From the cell containing the given text, extract its center point as [x, y] coordinate. 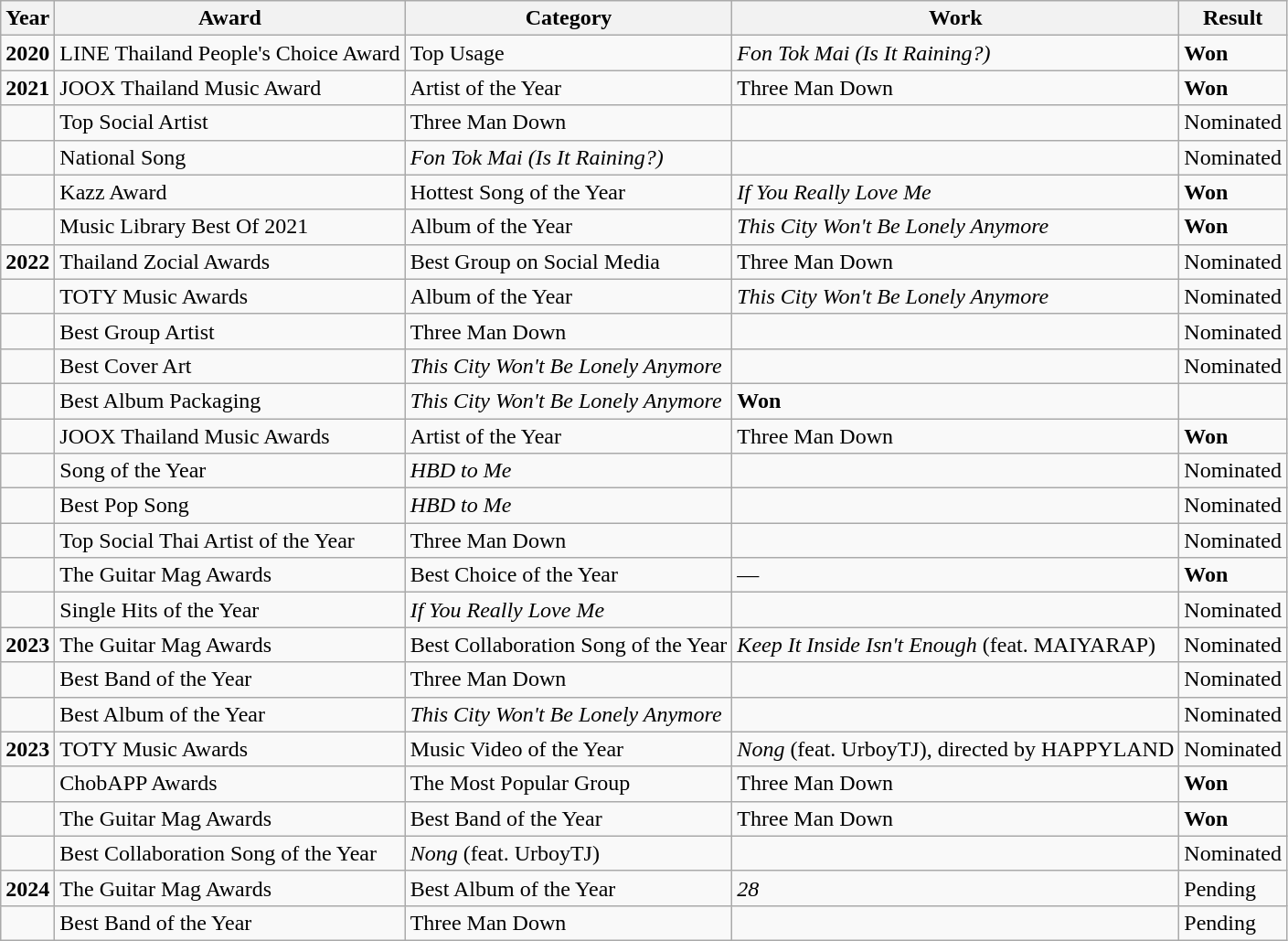
Music Video of the Year [569, 749]
The Most Popular Group [569, 784]
Best Pop Song [230, 506]
Best Album Packaging [230, 401]
2024 [27, 888]
Thailand Zocial Awards [230, 262]
Best Group Artist [230, 331]
Single Hits of the Year [230, 610]
Nong (feat. UrboyTJ), directed by HAPPYLAND [956, 749]
ChobAPP Awards [230, 784]
Year [27, 18]
Award [230, 18]
Top Usage [569, 53]
JOOX Thailand Music Awards [230, 436]
Nong (feat. UrboyTJ) [569, 853]
— [956, 575]
Music Library Best Of 2021 [230, 227]
Keep It Inside Isn't Enough (feat. MAIYARAP) [956, 645]
Hottest Song of the Year [569, 192]
Kazz Award [230, 192]
Work [956, 18]
Top Social Thai Artist of the Year [230, 540]
28 [956, 888]
JOOX Thailand Music Award [230, 88]
Best Group on Social Media [569, 262]
National Song [230, 157]
Top Social Artist [230, 123]
2020 [27, 53]
Song of the Year [230, 471]
LINE Thailand People's Choice Award [230, 53]
Best Cover Art [230, 366]
2022 [27, 262]
2021 [27, 88]
Best Choice of the Year [569, 575]
Category [569, 18]
Result [1233, 18]
